Return (x, y) of the center of cell containing provided text 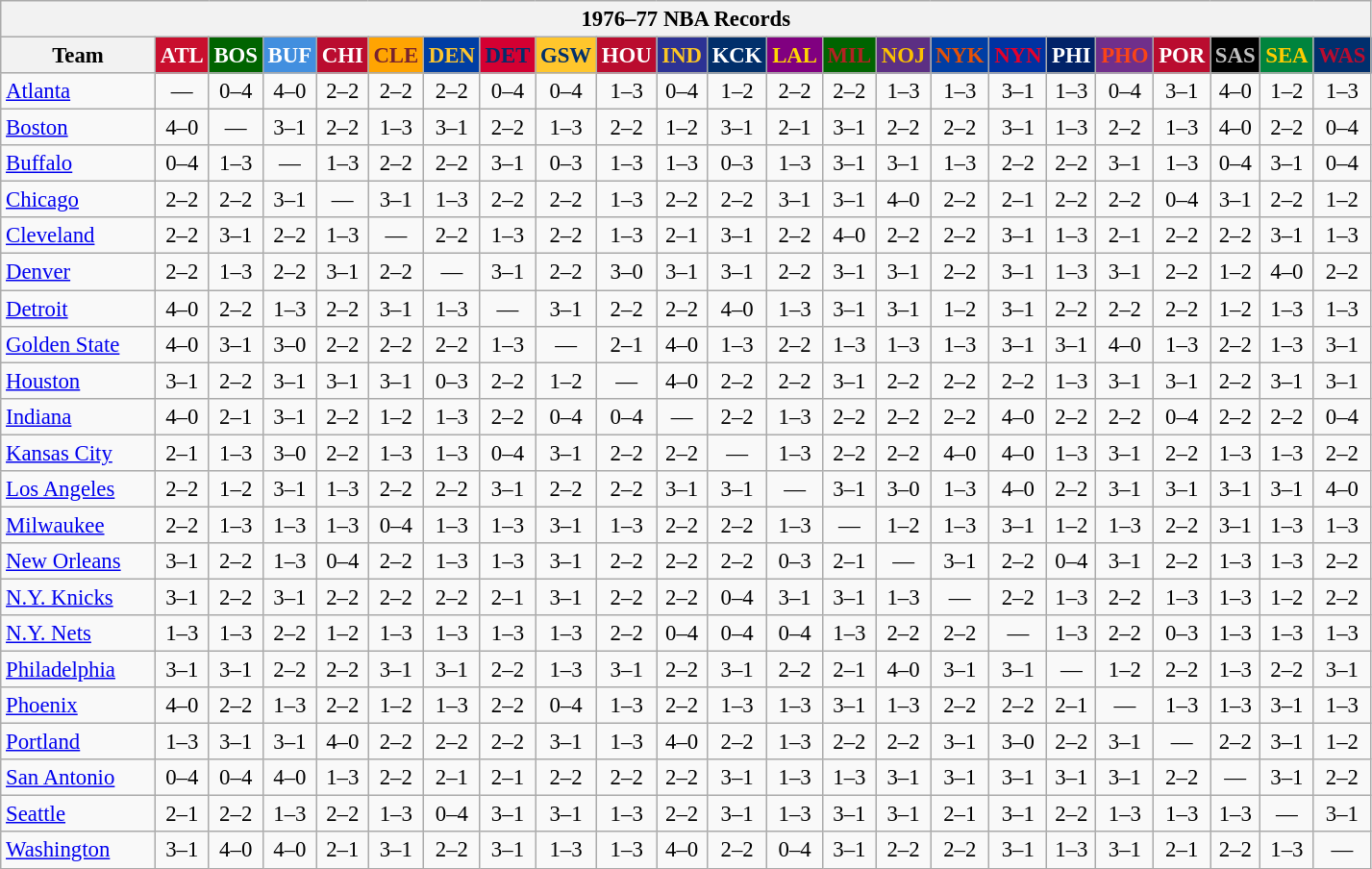
Houston (79, 381)
MIL (849, 56)
IND (682, 56)
Milwaukee (79, 525)
N.Y. Nets (79, 633)
Denver (79, 272)
Washington (79, 851)
NYN (1018, 56)
Chicago (79, 200)
NOJ (903, 56)
Phoenix (79, 706)
CHI (342, 56)
Seattle (79, 814)
CLE (396, 56)
Los Angeles (79, 489)
San Antonio (79, 778)
SEA (1286, 56)
Golden State (79, 344)
POR (1183, 56)
Kansas City (79, 453)
BOS (236, 56)
Portland (79, 742)
Boston (79, 128)
DEN (452, 56)
ATL (182, 56)
Atlanta (79, 91)
BUF (289, 56)
NYK (960, 56)
KCK (736, 56)
Detroit (79, 309)
New Orleans (79, 561)
Cleveland (79, 236)
WAS (1342, 56)
N.Y. Knicks (79, 597)
SAS (1235, 56)
HOU (627, 56)
Philadelphia (79, 670)
Buffalo (79, 163)
DET (508, 56)
GSW (566, 56)
1976–77 NBA Records (686, 19)
PHO (1125, 56)
Indiana (79, 416)
PHI (1071, 56)
LAL (794, 56)
Team (79, 56)
